Determine the [x, y] coordinate at the center of the cell enclosing the given text.  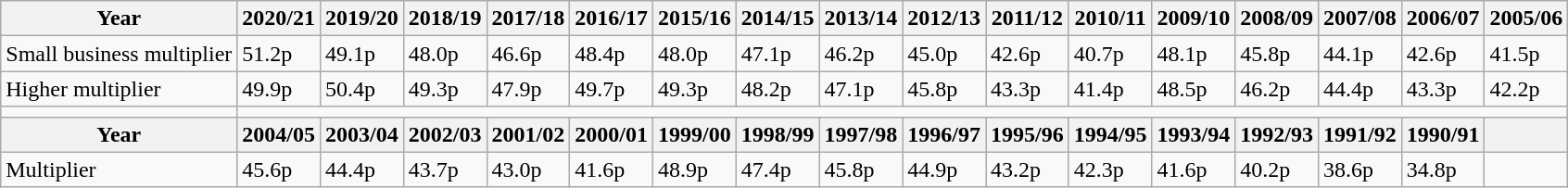
Higher multiplier [119, 89]
49.7p [612, 89]
38.6p [1359, 169]
43.7p [445, 169]
2010/11 [1110, 19]
34.8p [1443, 169]
40.2p [1277, 169]
2008/09 [1277, 19]
48.4p [612, 54]
2003/04 [362, 134]
45.0p [944, 54]
44.1p [1359, 54]
1995/96 [1028, 134]
2005/06 [1526, 19]
48.9p [695, 169]
49.1p [362, 54]
2011/12 [1028, 19]
47.9p [528, 89]
2015/16 [695, 19]
1990/91 [1443, 134]
2000/01 [612, 134]
50.4p [362, 89]
2006/07 [1443, 19]
2001/02 [528, 134]
2002/03 [445, 134]
2017/18 [528, 19]
1991/92 [1359, 134]
46.6p [528, 54]
1997/98 [861, 134]
48.1p [1194, 54]
1998/99 [778, 134]
41.4p [1110, 89]
51.2p [279, 54]
2013/14 [861, 19]
2004/05 [279, 134]
2014/15 [778, 19]
2018/19 [445, 19]
48.2p [778, 89]
2009/10 [1194, 19]
2020/21 [279, 19]
43.0p [528, 169]
2019/20 [362, 19]
2016/17 [612, 19]
47.4p [778, 169]
1993/94 [1194, 134]
42.2p [1526, 89]
1996/97 [944, 134]
44.9p [944, 169]
41.5p [1526, 54]
45.6p [279, 169]
49.9p [279, 89]
40.7p [1110, 54]
2012/13 [944, 19]
Small business multiplier [119, 54]
2007/08 [1359, 19]
43.2p [1028, 169]
1999/00 [695, 134]
42.3p [1110, 169]
Multiplier [119, 169]
1992/93 [1277, 134]
48.5p [1194, 89]
1994/95 [1110, 134]
